Detect which cell encompasses the target text, then output its (x, y) center coordinate. 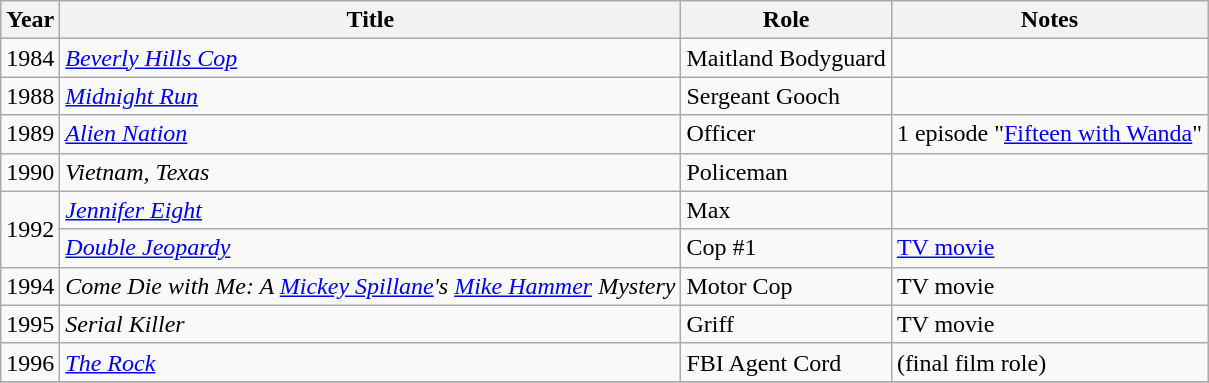
Vietnam, Texas (370, 172)
1994 (30, 286)
Sergeant Gooch (786, 96)
Motor Cop (786, 286)
Jennifer Eight (370, 210)
FBI Agent Cord (786, 362)
1992 (30, 229)
(final film role) (1049, 362)
Griff (786, 324)
The Rock (370, 362)
Officer (786, 134)
1989 (30, 134)
Midnight Run (370, 96)
Policeman (786, 172)
Beverly Hills Cop (370, 58)
1988 (30, 96)
Cop #1 (786, 248)
1996 (30, 362)
1984 (30, 58)
Come Die with Me: A Mickey Spillane's Mike Hammer Mystery (370, 286)
Alien Nation (370, 134)
Year (30, 20)
Max (786, 210)
1 episode "Fifteen with Wanda" (1049, 134)
Serial Killer (370, 324)
Notes (1049, 20)
Maitland Bodyguard (786, 58)
Title (370, 20)
Double Jeopardy (370, 248)
1995 (30, 324)
1990 (30, 172)
Role (786, 20)
